Capture the cell that displays the provided text and extract its [X, Y] central coordinate. 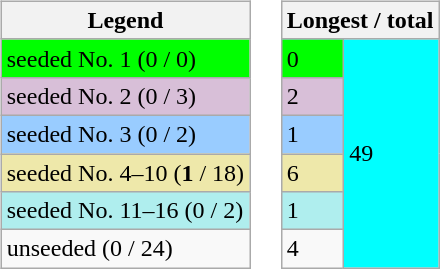
6 [312, 173]
4 [312, 249]
Legend [125, 20]
unseeded (0 / 24) [125, 249]
0 [312, 58]
seeded No. 3 (0 / 2) [125, 134]
seeded No. 4–10 (1 / 18) [125, 173]
seeded No. 2 (0 / 3) [125, 96]
49 [392, 153]
2 [312, 96]
seeded No. 11–16 (0 / 2) [125, 211]
Longest / total [360, 20]
seeded No. 1 (0 / 0) [125, 58]
